Determine the [X, Y] coordinate at the center of the cell enclosing the given text.  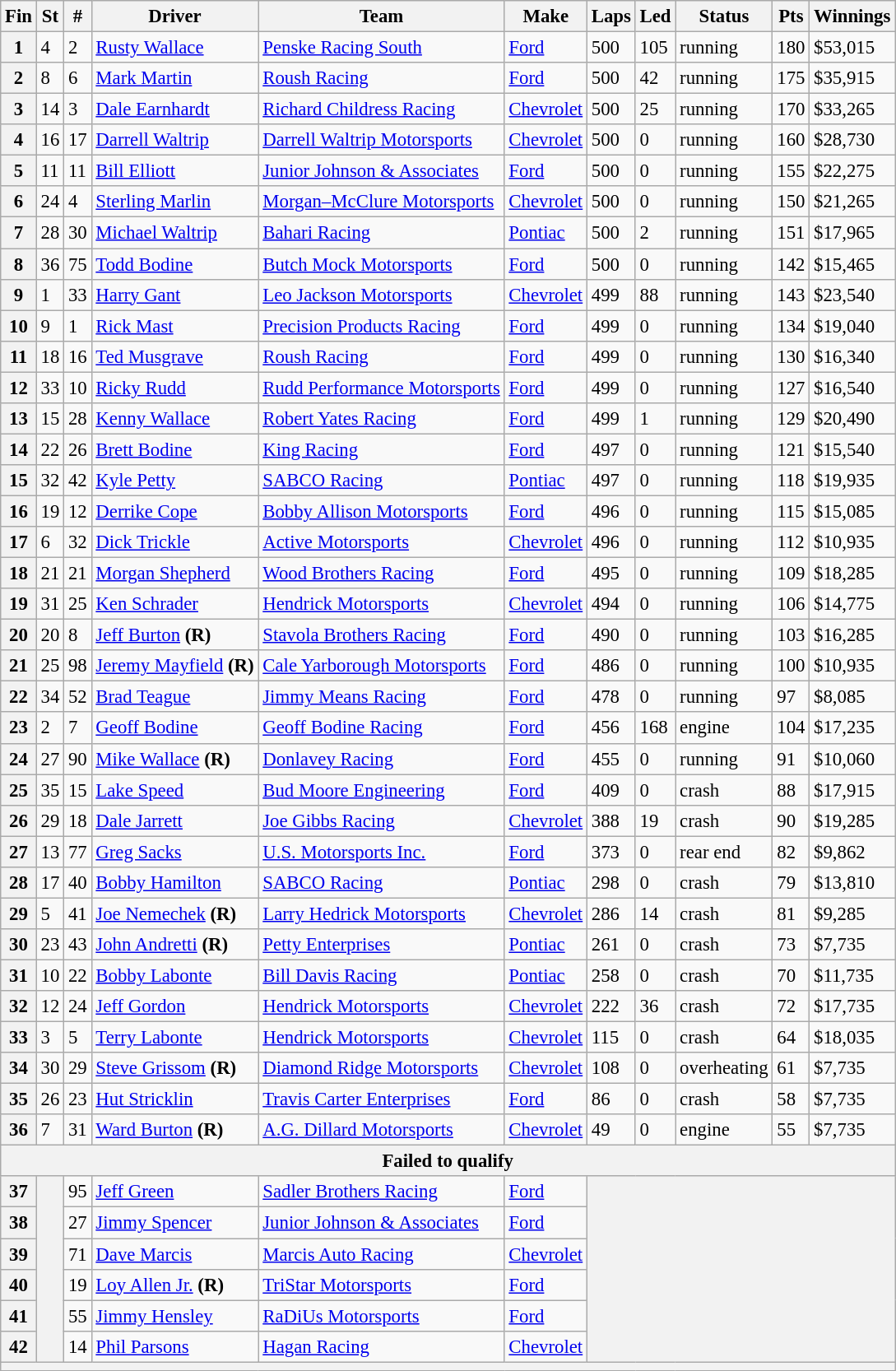
Darrell Waltrip [174, 140]
64 [792, 1038]
151 [792, 233]
Rusty Wallace [174, 48]
72 [792, 1006]
$11,735 [852, 975]
$23,540 [852, 295]
Mike Wallace (R) [174, 759]
Todd Bodine [174, 264]
456 [610, 728]
$35,915 [852, 78]
73 [792, 945]
495 [610, 574]
Jimmy Spencer [174, 1223]
39 [19, 1254]
86 [610, 1099]
$17,915 [852, 790]
Bill Davis Racing [382, 975]
Sadler Brothers Racing [382, 1192]
$15,465 [852, 264]
Precision Products Racing [382, 326]
$19,285 [852, 820]
Jimmy Hensley [174, 1316]
$53,015 [852, 48]
Jeff Gordon [174, 1006]
Make [545, 16]
77 [77, 852]
Morgan–McClure Motorsports [382, 202]
Pts [792, 16]
155 [792, 171]
105 [655, 48]
71 [77, 1254]
108 [610, 1068]
150 [792, 202]
388 [610, 820]
143 [792, 295]
Joe Nemechek (R) [174, 913]
$16,285 [852, 635]
490 [610, 635]
Jimmy Means Racing [382, 697]
91 [792, 759]
Team [382, 16]
175 [792, 78]
Bahari Racing [382, 233]
Butch Mock Motorsports [382, 264]
486 [610, 666]
Petty Enterprises [382, 945]
Joe Gibbs Racing [382, 820]
Cale Yarborough Motorsports [382, 666]
Kenny Wallace [174, 419]
$16,540 [852, 388]
Larry Hedrick Motorsports [382, 913]
Stavola Brothers Racing [382, 635]
$33,265 [852, 109]
Hagan Racing [382, 1346]
58 [792, 1099]
John Andretti (R) [174, 945]
Greg Sacks [174, 852]
overheating [724, 1068]
Led [655, 16]
Loy Allen Jr. (R) [174, 1285]
37 [19, 1192]
Geoff Bodine [174, 728]
RaDiUs Motorsports [382, 1316]
Driver [174, 16]
121 [792, 449]
A.G. Dillard Motorsports [382, 1130]
$10,060 [852, 759]
$17,965 [852, 233]
455 [610, 759]
258 [610, 975]
112 [792, 542]
106 [792, 604]
Bobby Hamilton [174, 883]
$14,775 [852, 604]
Bill Elliott [174, 171]
Brett Bodine [174, 449]
Ted Musgrave [174, 356]
Robert Yates Racing [382, 419]
Ken Schrader [174, 604]
$21,265 [852, 202]
81 [792, 913]
130 [792, 356]
49 [610, 1130]
52 [77, 697]
61 [792, 1068]
82 [792, 852]
409 [610, 790]
70 [792, 975]
97 [792, 697]
Laps [610, 16]
$8,085 [852, 697]
$16,340 [852, 356]
Failed to qualify [448, 1161]
TriStar Motorsports [382, 1285]
494 [610, 604]
Mark Martin [174, 78]
Travis Carter Enterprises [382, 1099]
$19,935 [852, 481]
$17,735 [852, 1006]
Kyle Petty [174, 481]
$18,035 [852, 1038]
rear end [724, 852]
Penske Racing South [382, 48]
134 [792, 326]
Rick Mast [174, 326]
Leo Jackson Motorsports [382, 295]
Jeremy Mayfield (R) [174, 666]
168 [655, 728]
Dale Earnhardt [174, 109]
$22,275 [852, 171]
Winnings [852, 16]
Richard Childress Racing [382, 109]
Michael Waltrip [174, 233]
38 [19, 1223]
Jeff Green [174, 1192]
298 [610, 883]
St [49, 16]
478 [610, 697]
Lake Speed [174, 790]
180 [792, 48]
286 [610, 913]
43 [77, 945]
King Racing [382, 449]
222 [610, 1006]
Wood Brothers Racing [382, 574]
Ricky Rudd [174, 388]
75 [77, 264]
U.S. Motorsports Inc. [382, 852]
$13,810 [852, 883]
Harry Gant [174, 295]
Terry Labonte [174, 1038]
$19,040 [852, 326]
$9,285 [852, 913]
Status [724, 16]
Ward Burton (R) [174, 1130]
Dick Trickle [174, 542]
$28,730 [852, 140]
103 [792, 635]
160 [792, 140]
261 [610, 945]
95 [77, 1192]
Steve Grissom (R) [174, 1068]
Bobby Allison Motorsports [382, 511]
373 [610, 852]
Diamond Ridge Motorsports [382, 1068]
$15,085 [852, 511]
Dale Jarrett [174, 820]
$17,235 [852, 728]
Donlavey Racing [382, 759]
Bud Moore Engineering [382, 790]
Jeff Burton (R) [174, 635]
# [77, 16]
Darrell Waltrip Motorsports [382, 140]
Rudd Performance Motorsports [382, 388]
127 [792, 388]
Morgan Shepherd [174, 574]
Bobby Labonte [174, 975]
129 [792, 419]
$20,490 [852, 419]
104 [792, 728]
Fin [19, 16]
Sterling Marlin [174, 202]
Brad Teague [174, 697]
170 [792, 109]
Geoff Bodine Racing [382, 728]
109 [792, 574]
Marcis Auto Racing [382, 1254]
79 [792, 883]
$9,862 [852, 852]
118 [792, 481]
Dave Marcis [174, 1254]
142 [792, 264]
98 [77, 666]
100 [792, 666]
$18,285 [852, 574]
Hut Stricklin [174, 1099]
Active Motorsports [382, 542]
$15,540 [852, 449]
Derrike Cope [174, 511]
Phil Parsons [174, 1346]
